Determine the [x, y] coordinate at the center of the cell enclosing the given text.  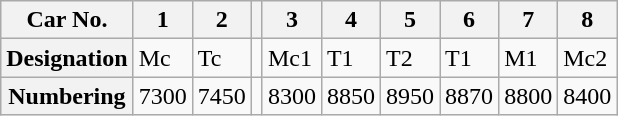
2 [222, 20]
Mc2 [588, 58]
7 [528, 20]
4 [350, 20]
8 [588, 20]
Mc [162, 58]
8850 [350, 96]
8870 [470, 96]
8950 [410, 96]
Car No. [67, 20]
Numbering [67, 96]
7450 [222, 96]
Tc [222, 58]
8800 [528, 96]
7300 [162, 96]
Mc1 [292, 58]
Designation [67, 58]
8400 [588, 96]
3 [292, 20]
8300 [292, 96]
6 [470, 20]
1 [162, 20]
5 [410, 20]
M1 [528, 58]
T2 [410, 58]
